Return the [x, y] coordinate for the center point of the cell that contains the specified text.  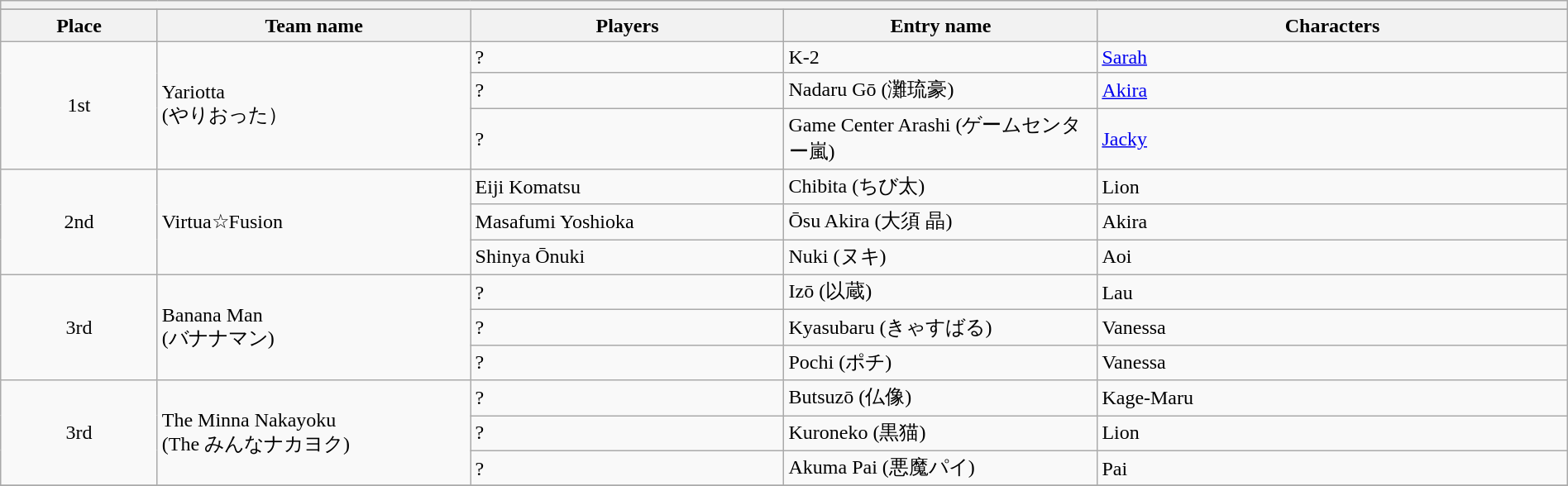
Players [627, 26]
K-2 [941, 57]
Game Center Arashi (ゲームセンター嵐) [941, 138]
Eiji Komatsu [627, 187]
Aoi [1332, 258]
Lau [1332, 293]
Akuma Pai (悪魔パイ) [941, 468]
Virtua☆Fusion [314, 222]
Characters [1332, 26]
Sarah [1332, 57]
Banana Man(バナナマン) [314, 327]
Izō (以蔵) [941, 293]
Pochi (ポチ) [941, 362]
The Minna Nakayoku(The みんなナカヨク) [314, 433]
Kyasubaru (きゃすばる) [941, 327]
Shinya Ōnuki [627, 258]
Yariotta(やりおった） [314, 106]
Butsuzō (仏像) [941, 398]
Jacky [1332, 138]
Chibita (ちび太) [941, 187]
Nuki (ヌキ) [941, 258]
Team name [314, 26]
2nd [79, 222]
Kage-Maru [1332, 398]
Place [79, 26]
Nadaru Gō (灘琉豪) [941, 91]
Pai [1332, 468]
1st [79, 106]
Kuroneko (黒猫) [941, 433]
Entry name [941, 26]
Ōsu Akira (大須 晶) [941, 222]
Masafumi Yoshioka [627, 222]
